For the text-containing cell, return its midpoint in (X, Y) coordinate format. 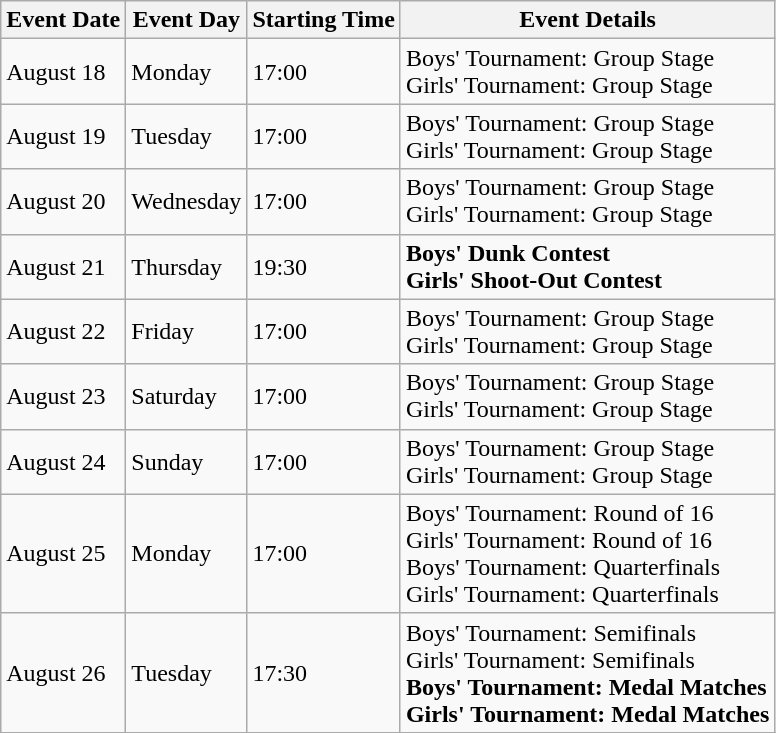
August 23 (64, 396)
August 26 (64, 672)
Saturday (186, 396)
August 18 (64, 72)
Event Details (587, 20)
August 20 (64, 202)
Boys' Tournament: Round of 16 Girls' Tournament: Round of 16 Boys' Tournament: Quarterfinals Girls' Tournament: Quarterfinals (587, 554)
August 25 (64, 554)
Wednesday (186, 202)
17:30 (324, 672)
19:30 (324, 266)
Sunday (186, 462)
Starting Time (324, 20)
August 19 (64, 136)
August 24 (64, 462)
Thursday (186, 266)
August 22 (64, 332)
Boys' Dunk ContestGirls' Shoot-Out Contest (587, 266)
Event Day (186, 20)
Boys' Tournament: Semifinals Girls' Tournament: Semifinals Boys' Tournament: Medal Matches Girls' Tournament: Medal Matches (587, 672)
Event Date (64, 20)
August 21 (64, 266)
Friday (186, 332)
